Output the (X, Y) coordinate of the center of the cell containing the given text.  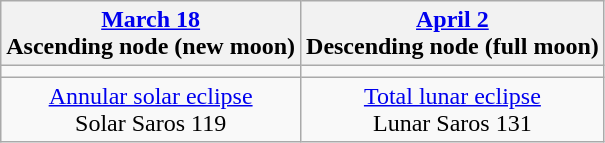
Annular solar eclipseSolar Saros 119 (151, 110)
March 18Ascending node (new moon) (151, 34)
April 2Descending node (full moon) (453, 34)
Total lunar eclipseLunar Saros 131 (453, 110)
